Locate the cell with the specified text and output its [x, y] center coordinate. 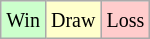
Draw [72, 20]
Loss [126, 20]
Win [24, 20]
